From the cell containing the given text, extract its center point as [X, Y] coordinate. 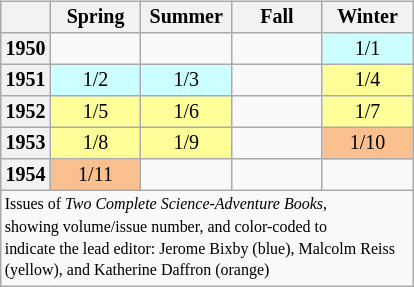
1/4 [368, 80]
1/3 [186, 80]
Summer [186, 18]
1/9 [186, 144]
Spring [96, 18]
1952 [26, 112]
1951 [26, 80]
1954 [26, 174]
1/5 [96, 112]
1/2 [96, 80]
1/7 [368, 112]
1950 [26, 48]
1/8 [96, 144]
1/10 [368, 144]
1/11 [96, 174]
1953 [26, 144]
Fall [278, 18]
1/6 [186, 112]
1/1 [368, 48]
Winter [368, 18]
